Find where the given text appears and provide that cell's center as (x, y) coordinate. 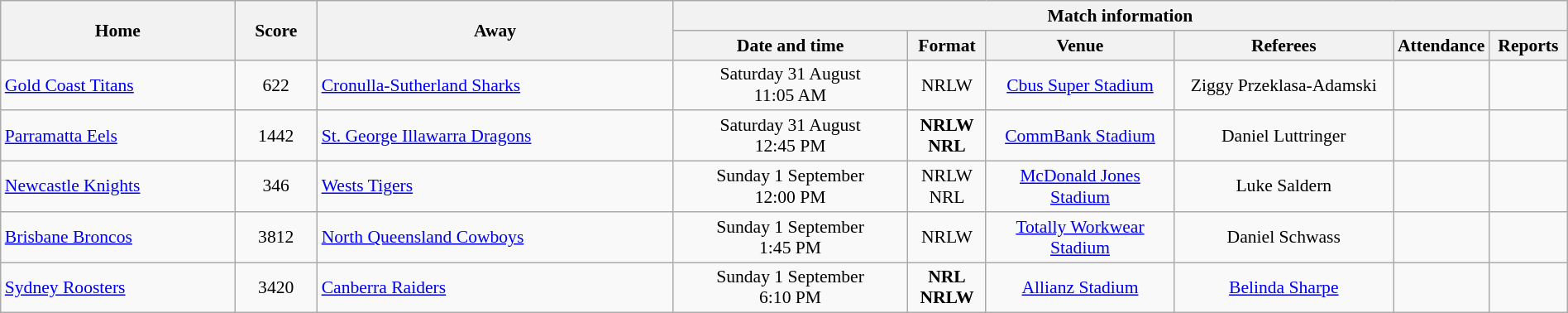
1442 (276, 136)
Home (117, 30)
Sunday 1 September12:00 PM (790, 187)
Attendance (1441, 46)
Score (276, 30)
Venue (1080, 46)
346 (276, 187)
Sunday 1 September1:45 PM (790, 237)
Gold Coast Titans (117, 84)
3420 (276, 288)
St. George Illawarra Dragons (495, 136)
Cronulla-Sutherland Sharks (495, 84)
Date and time (790, 46)
Newcastle Knights (117, 187)
Belinda Sharpe (1284, 288)
NRLNRLW (948, 288)
Allianz Stadium (1080, 288)
Saturday 31 August12:45 PM (790, 136)
CommBank Stadium (1080, 136)
Sunday 1 September6:10 PM (790, 288)
Daniel Luttringer (1284, 136)
Luke Saldern (1284, 187)
Wests Tigers (495, 187)
622 (276, 84)
Cbus Super Stadium (1080, 84)
Brisbane Broncos (117, 237)
Daniel Schwass (1284, 237)
Ziggy Przeklasa-Adamski (1284, 84)
Reports (1528, 46)
Totally Workwear Stadium (1080, 237)
Sydney Roosters (117, 288)
McDonald Jones Stadium (1080, 187)
Away (495, 30)
Saturday 31 August11:05 AM (790, 84)
3812 (276, 237)
Referees (1284, 46)
Match information (1120, 16)
Parramatta Eels (117, 136)
North Queensland Cowboys (495, 237)
Format (948, 46)
Canberra Raiders (495, 288)
